Output the (x, y) coordinate of the center of the cell containing the given text.  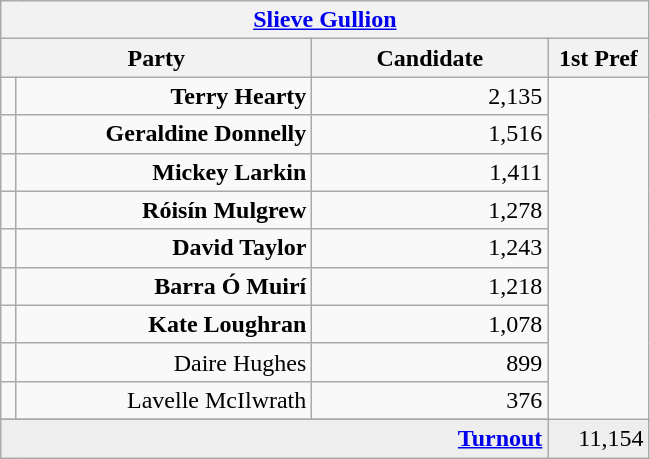
Terry Hearty (164, 96)
Daire Hughes (164, 362)
1st Pref (598, 58)
Róisín Mulgrew (164, 210)
Kate Loughran (164, 324)
David Taylor (164, 248)
Candidate (430, 58)
1,411 (430, 172)
1,516 (430, 134)
Lavelle McIlwrath (164, 400)
1,243 (430, 248)
Geraldine Donnelly (164, 134)
2,135 (430, 96)
11,154 (598, 438)
Turnout (274, 438)
1,078 (430, 324)
Party (156, 58)
Mickey Larkin (164, 172)
Slieve Gullion (325, 20)
376 (430, 400)
1,218 (430, 286)
Barra Ó Muirí (164, 286)
899 (430, 362)
1,278 (430, 210)
